Pinpoint the cell where the given text exists, returning its [x, y] midpoint coordinate. 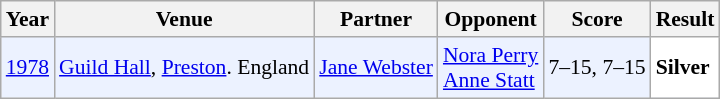
Year [28, 19]
Opponent [490, 19]
Score [596, 19]
Result [686, 19]
7–15, 7–15 [596, 68]
Guild Hall, Preston. England [184, 68]
Silver [686, 68]
Partner [376, 19]
Venue [184, 19]
Nora Perry Anne Statt [490, 68]
1978 [28, 68]
Jane Webster [376, 68]
